Identify which cell holds the provided text, then report its [X, Y] central coordinate. 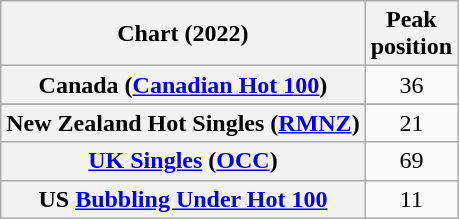
US Bubbling Under Hot 100 [183, 199]
69 [411, 161]
Chart (2022) [183, 34]
21 [411, 123]
Peakposition [411, 34]
36 [411, 85]
UK Singles (OCC) [183, 161]
Canada (Canadian Hot 100) [183, 85]
New Zealand Hot Singles (RMNZ) [183, 123]
11 [411, 199]
